Provide the (X, Y) coordinate of the cell's center where the given text is located.  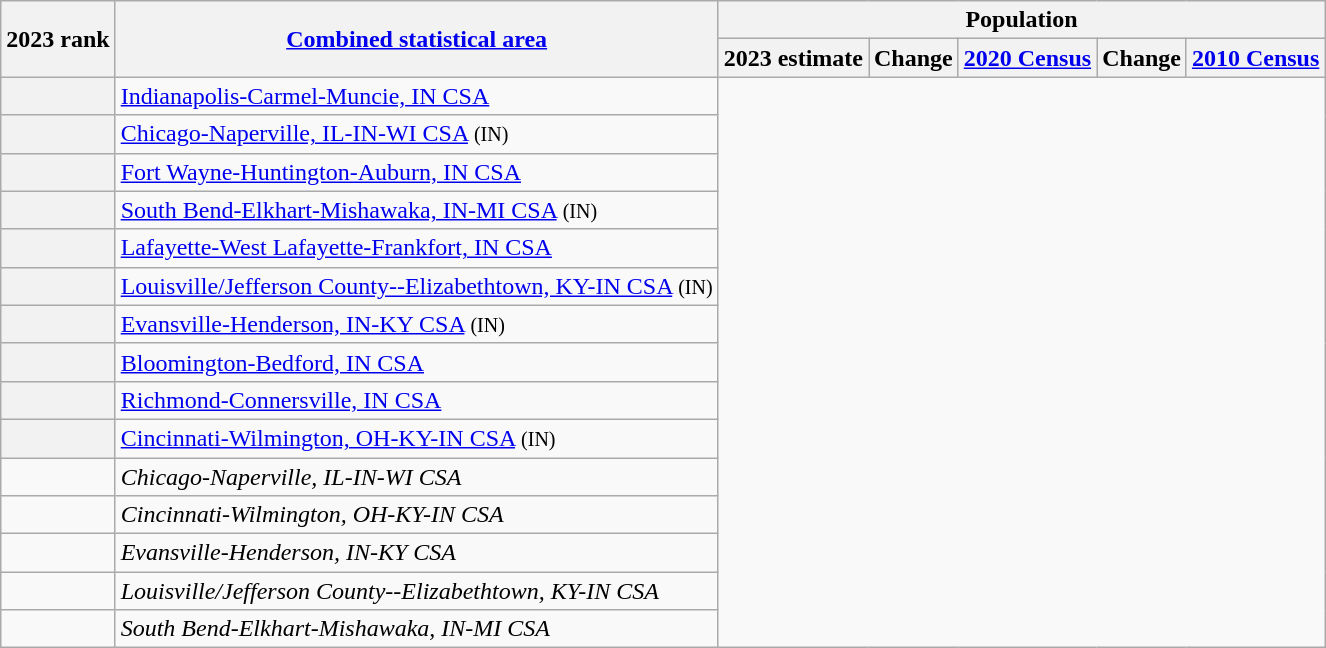
Cincinnati-Wilmington, OH-KY-IN CSA (416, 515)
Richmond-Connersville, IN CSA (416, 400)
Chicago-Naperville, IL-IN-WI CSA (IN) (416, 134)
Population (1022, 20)
Lafayette-West Lafayette-Frankfort, IN CSA (416, 248)
Louisville/Jefferson County--Elizabethtown, KY-IN CSA (416, 591)
2023 rank (58, 39)
2020 Census (1027, 58)
Evansville-Henderson, IN-KY CSA (IN) (416, 324)
Louisville/Jefferson County--Elizabethtown, KY-IN CSA (IN) (416, 286)
Cincinnati-Wilmington, OH-KY-IN CSA (IN) (416, 438)
2010 Census (1255, 58)
2023 estimate (793, 58)
South Bend-Elkhart-Mishawaka, IN-MI CSA (416, 629)
South Bend-Elkhart-Mishawaka, IN-MI CSA (IN) (416, 210)
Indianapolis-Carmel-Muncie, IN CSA (416, 96)
Bloomington-Bedford, IN CSA (416, 362)
Evansville-Henderson, IN-KY CSA (416, 553)
Fort Wayne-Huntington-Auburn, IN CSA (416, 172)
Chicago-Naperville, IL-IN-WI CSA (416, 477)
Combined statistical area (416, 39)
